Detect which cell encompasses the target text, then output its [x, y] center coordinate. 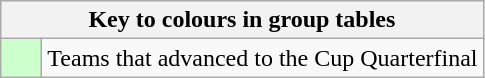
Key to colours in group tables [242, 20]
Teams that advanced to the Cup Quarterfinal [262, 58]
